Provide the (X, Y) coordinate of the cell's center where the given text is located.  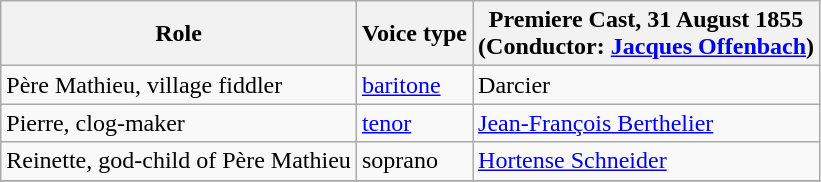
baritone (414, 85)
Premiere Cast, 31 August 1855(Conductor: Jacques Offenbach) (646, 34)
Reinette, god-child of Père Mathieu (179, 161)
tenor (414, 123)
Voice type (414, 34)
Jean-François Berthelier (646, 123)
Pierre, clog-maker (179, 123)
Hortense Schneider (646, 161)
Darcier (646, 85)
Père Mathieu, village fiddler (179, 85)
Role (179, 34)
soprano (414, 161)
